Find where the given text appears and provide that cell's center as [x, y] coordinate. 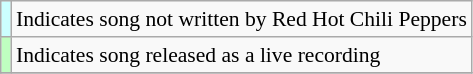
Indicates song released as a live recording [242, 55]
Indicates song not written by Red Hot Chili Peppers [242, 19]
